Return the [X, Y] coordinate for the center point of the cell that contains the specified text.  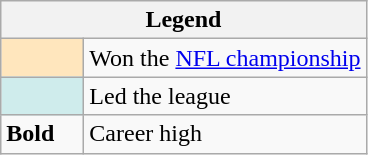
Bold [42, 134]
Career high [225, 134]
Won the NFL championship [225, 58]
Led the league [225, 96]
Legend [184, 20]
